Capture the cell that displays the provided text and extract its [x, y] central coordinate. 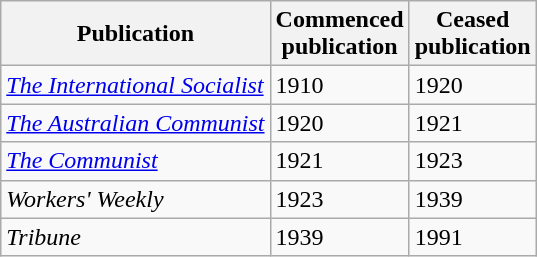
Commenced publication [340, 34]
1991 [472, 237]
Workers' Weekly [136, 199]
Tribune [136, 237]
The Communist [136, 161]
Publication [136, 34]
The International Socialist [136, 85]
Ceased publication [472, 34]
The Australian Communist [136, 123]
1910 [340, 85]
